Search for the cell housing the specified text and yield its [X, Y] center coordinate. 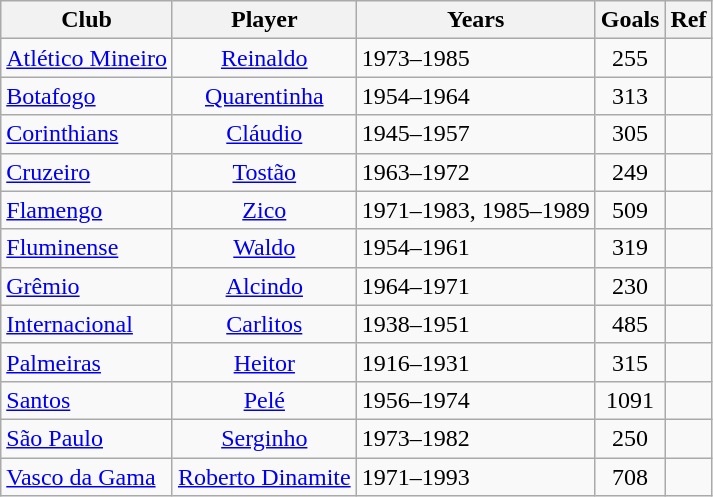
Cruzeiro [87, 172]
Goals [630, 20]
1964–1971 [476, 286]
485 [630, 324]
Carlitos [264, 324]
1973–1985 [476, 58]
Tostão [264, 172]
Waldo [264, 248]
Ref [688, 20]
Santos [87, 400]
Serginho [264, 438]
1971–1993 [476, 477]
1945–1957 [476, 134]
Flamengo [87, 210]
1916–1931 [476, 362]
1963–1972 [476, 172]
1973–1982 [476, 438]
Cláudio [264, 134]
1954–1964 [476, 96]
305 [630, 134]
1956–1974 [476, 400]
Vasco da Gama [87, 477]
1091 [630, 400]
Palmeiras [87, 362]
250 [630, 438]
255 [630, 58]
Internacional [87, 324]
708 [630, 477]
Years [476, 20]
Atlético Mineiro [87, 58]
Zico [264, 210]
1971–1983, 1985–1989 [476, 210]
Club [87, 20]
Alcindo [264, 286]
Pelé [264, 400]
Player [264, 20]
1938–1951 [476, 324]
Corinthians [87, 134]
1954–1961 [476, 248]
Botafogo [87, 96]
313 [630, 96]
509 [630, 210]
Quarentinha [264, 96]
Roberto Dinamite [264, 477]
Fluminense [87, 248]
315 [630, 362]
São Paulo [87, 438]
Heitor [264, 362]
249 [630, 172]
230 [630, 286]
Reinaldo [264, 58]
319 [630, 248]
Grêmio [87, 286]
